Capture the cell that displays the provided text and extract its [x, y] central coordinate. 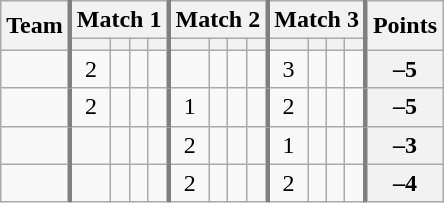
Match 2 [218, 20]
3 [288, 69]
Match 1 [120, 20]
Points [404, 26]
Match 3 [316, 20]
–3 [404, 145]
–4 [404, 183]
Team [36, 26]
